Search for the cell housing the specified text and yield its [x, y] center coordinate. 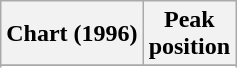
Peakposition [189, 34]
Chart (1996) [72, 34]
